For the text-containing cell, return its midpoint in [x, y] coordinate format. 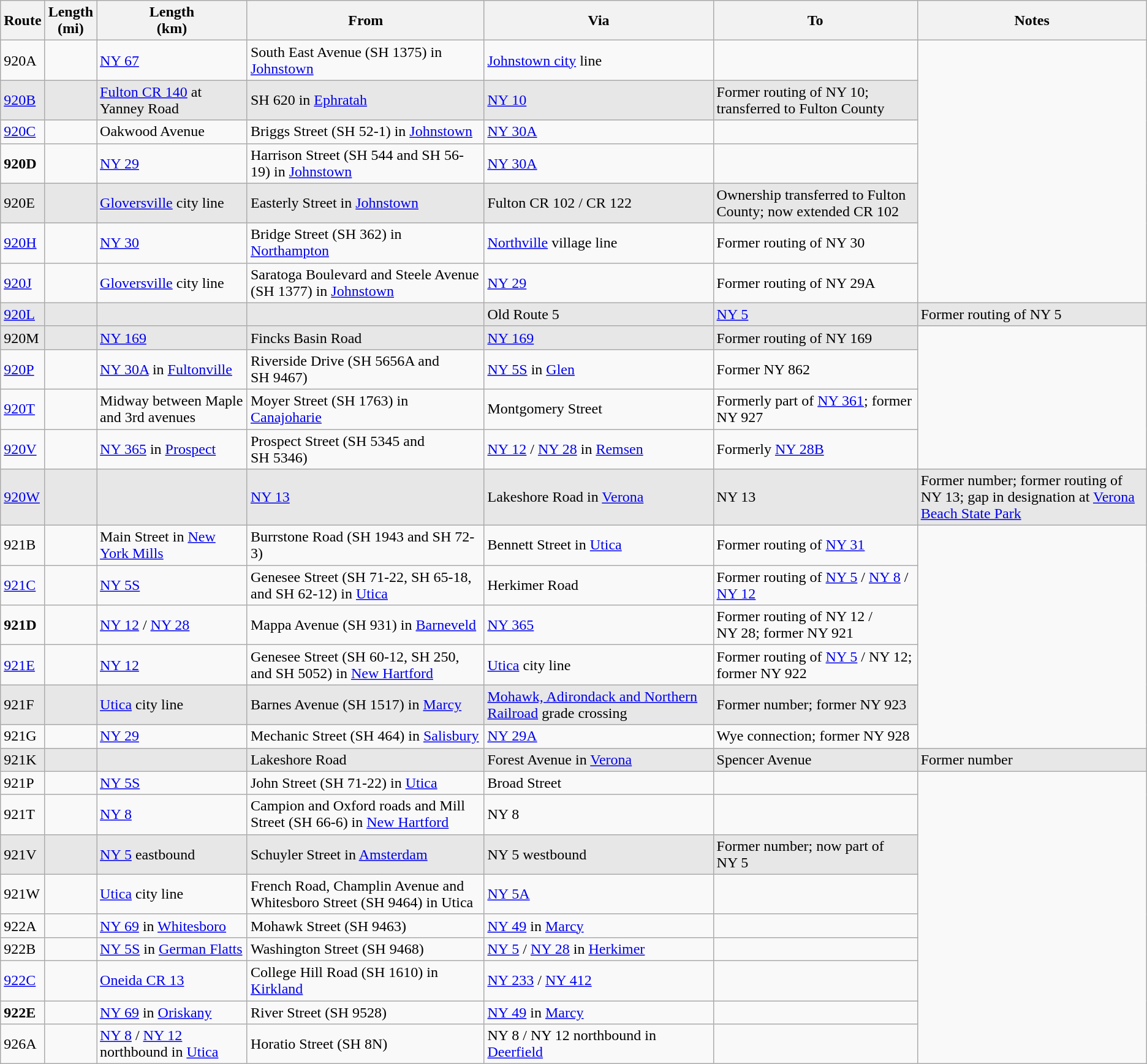
Genesee Street (SH 60-12, SH 250, and SH 5052) in New Hartford [365, 665]
Spencer Avenue [815, 760]
NY 8 / NY 12 northbound in Utica [172, 1044]
920T [23, 409]
Genesee Street (SH 71-22, SH 65-18, and SH 62-12) in Utica [365, 586]
Fincks Basin Road [365, 338]
NY 5S in Glen [599, 369]
Riverside Drive (SH 5656A and SH 9467) [365, 369]
NY 30 [172, 243]
920J [23, 283]
NY 5 westbound [599, 854]
NY 5S in German Flatts [172, 949]
Former number; former routing of NY 13; gap in designation at Verona Beach State Park [1032, 497]
NY 67 [172, 60]
921T [23, 815]
920M [23, 338]
NY 12 / NY 28 in Remsen [599, 448]
NY 30A in Fultonville [172, 369]
Formerly part of NY 361; former NY 927 [815, 409]
Former routing of NY 12 / NY 28; former NY 921 [815, 625]
Route [23, 21]
Former routing of NY 29A [815, 283]
Main Street in New York Mills [172, 545]
Fulton CR 140 at Yanney Road [172, 100]
Former NY 862 [815, 369]
French Road, Champlin Avenue and Whitesboro Street (SH 9464) in Utica [365, 894]
Briggs Street (SH 52-1) in Johnstown [365, 132]
Easterly Street in Johnstown [365, 203]
Bridge Street (SH 362) in Northampton [365, 243]
920H [23, 243]
Length(mi) [70, 21]
NY 10 [599, 100]
Bennett Street in Utica [599, 545]
921G [23, 736]
Lakeshore Road [365, 760]
920D [23, 163]
Former routing of NY 30 [815, 243]
Ownership transferred to Fulton County; now extended CR 102 [815, 203]
921P [23, 783]
Midway between Maple and 3rd avenues [172, 409]
922E [23, 1013]
Former routing of NY 5 / NY 8 / NY 12 [815, 586]
Oakwood Avenue [172, 132]
To [815, 21]
Saratoga Boulevard and Steele Avenue (SH 1377) in Johnstown [365, 283]
Formerly NY 28B [815, 448]
Forest Avenue in Verona [599, 760]
NY 5 / NY 28 in Herkimer [599, 949]
Former routing of NY 5 / NY 12; former NY 922 [815, 665]
Oneida CR 13 [172, 980]
Fulton CR 102 / CR 122 [599, 203]
Horatio Street (SH 8N) [365, 1044]
Former number [1032, 760]
926A [23, 1044]
NY 8 / NY 12 northbound in Deerfield [599, 1044]
Former number; now part of NY 5 [815, 854]
Harrison Street (SH 544 and SH 56-19) in Johnstown [365, 163]
921F [23, 704]
Former routing of NY 31 [815, 545]
Johnstown city line [599, 60]
921K [23, 760]
NY 29A [599, 736]
Mappa Avenue (SH 931) in Barneveld [365, 625]
Former number; former NY 923 [815, 704]
NY 5A [599, 894]
920B [23, 100]
921E [23, 665]
920A [23, 60]
Length(km) [172, 21]
921W [23, 894]
920P [23, 369]
NY 12 [172, 665]
NY 5 eastbound [172, 854]
922A [23, 926]
Former routing of NY 10; transferred to Fulton County [815, 100]
Via [599, 21]
NY 69 in Oriskany [172, 1013]
Washington Street (SH 9468) [365, 949]
Schuyler Street in Amsterdam [365, 854]
920V [23, 448]
Former routing of NY 169 [815, 338]
921C [23, 586]
NY 5 [815, 314]
Former routing of NY 5 [1032, 314]
Mohawk, Adirondack and Northern Railroad grade crossing [599, 704]
NY 69 in Whitesboro [172, 926]
South East Avenue (SH 1375) in Johnstown [365, 60]
Prospect Street (SH 5345 and SH 5346) [365, 448]
920L [23, 314]
Broad Street [599, 783]
921V [23, 854]
NY 233 / NY 412 [599, 980]
922B [23, 949]
Herkimer Road [599, 586]
Burrstone Road (SH 1943 and SH 72-3) [365, 545]
920C [23, 132]
Moyer Street (SH 1763) in Canajoharie [365, 409]
Lakeshore Road in Verona [599, 497]
Old Route 5 [599, 314]
Mechanic Street (SH 464) in Salisbury [365, 736]
River Street (SH 9528) [365, 1013]
NY 365 [599, 625]
921D [23, 625]
Barnes Avenue (SH 1517) in Marcy [365, 704]
College Hill Road (SH 1610) in Kirkland [365, 980]
SH 620 in Ephratah [365, 100]
Montgomery Street [599, 409]
922C [23, 980]
920W [23, 497]
Wye connection; former NY 928 [815, 736]
From [365, 21]
John Street (SH 71-22) in Utica [365, 783]
NY 365 in Prospect [172, 448]
Notes [1032, 21]
921B [23, 545]
Campion and Oxford roads and Mill Street (SH 66-6) in New Hartford [365, 815]
NY 12 / NY 28 [172, 625]
Mohawk Street (SH 9463) [365, 926]
920E [23, 203]
Northville village line [599, 243]
